Capture the cell that displays the provided text and extract its [x, y] central coordinate. 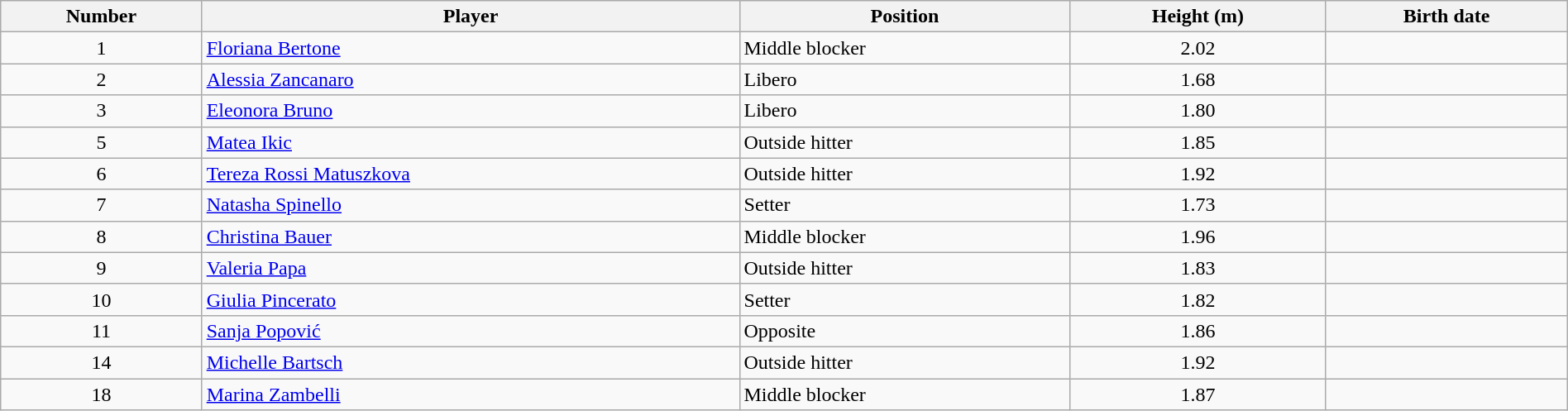
7 [101, 205]
1.82 [1198, 299]
Christina Bauer [471, 237]
Floriana Bertone [471, 48]
Birth date [1446, 17]
Player [471, 17]
2.02 [1198, 48]
3 [101, 111]
1.87 [1198, 394]
9 [101, 268]
Tereza Rossi Matuszkova [471, 174]
Matea Ikic [471, 142]
Opposite [905, 331]
1.83 [1198, 268]
11 [101, 331]
Position [905, 17]
1.80 [1198, 111]
1 [101, 48]
1.68 [1198, 79]
5 [101, 142]
Number [101, 17]
Valeria Papa [471, 268]
2 [101, 79]
Natasha Spinello [471, 205]
14 [101, 362]
1.85 [1198, 142]
Eleonora Bruno [471, 111]
8 [101, 237]
Giulia Pincerato [471, 299]
10 [101, 299]
1.96 [1198, 237]
Height (m) [1198, 17]
Alessia Zancanaro [471, 79]
Michelle Bartsch [471, 362]
6 [101, 174]
Marina Zambelli [471, 394]
1.86 [1198, 331]
Sanja Popović [471, 331]
18 [101, 394]
1.73 [1198, 205]
